Output the [X, Y] coordinate of the center of the cell containing the given text.  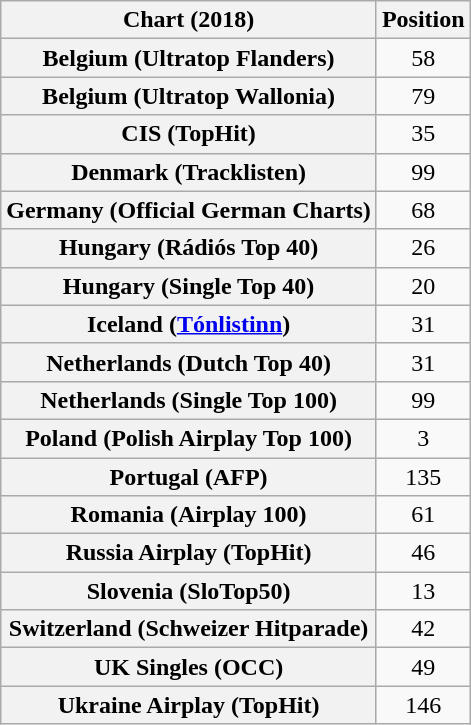
20 [423, 286]
146 [423, 705]
Slovenia (SloTop50) [189, 591]
Hungary (Single Top 40) [189, 286]
49 [423, 667]
79 [423, 96]
Belgium (Ultratop Flanders) [189, 58]
58 [423, 58]
Ukraine Airplay (TopHit) [189, 705]
Portugal (AFP) [189, 477]
Denmark (Tracklisten) [189, 172]
26 [423, 248]
Russia Airplay (TopHit) [189, 553]
Belgium (Ultratop Wallonia) [189, 96]
35 [423, 134]
Romania (Airplay 100) [189, 515]
68 [423, 210]
Position [423, 20]
135 [423, 477]
Hungary (Rádiós Top 40) [189, 248]
13 [423, 591]
Germany (Official German Charts) [189, 210]
CIS (TopHit) [189, 134]
3 [423, 438]
Iceland (Tónlistinn) [189, 324]
Netherlands (Dutch Top 40) [189, 362]
46 [423, 553]
42 [423, 629]
Switzerland (Schweizer Hitparade) [189, 629]
UK Singles (OCC) [189, 667]
61 [423, 515]
Poland (Polish Airplay Top 100) [189, 438]
Netherlands (Single Top 100) [189, 400]
Chart (2018) [189, 20]
